Locate the cell with the specified text and output its [X, Y] center coordinate. 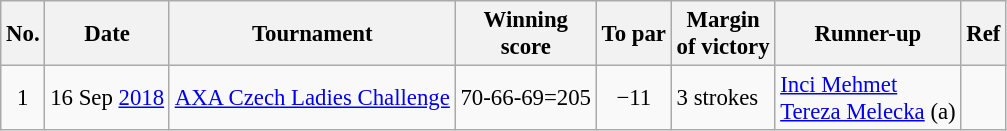
−11 [634, 98]
3 strokes [723, 98]
Marginof victory [723, 34]
1 [23, 98]
AXA Czech Ladies Challenge [312, 98]
Tournament [312, 34]
Winningscore [526, 34]
Inci Mehmet Tereza Melecka (a) [868, 98]
16 Sep 2018 [107, 98]
Ref [984, 34]
70-66-69=205 [526, 98]
Runner-up [868, 34]
To par [634, 34]
Date [107, 34]
No. [23, 34]
